Determine the [X, Y] coordinate at the center of the cell enclosing the given text.  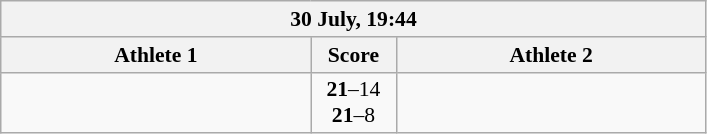
Athlete 2 [551, 55]
30 July, 19:44 [354, 19]
21–1421–8 [354, 102]
Athlete 1 [156, 55]
Score [354, 55]
